Find where the given text appears and provide that cell's center as [X, Y] coordinate. 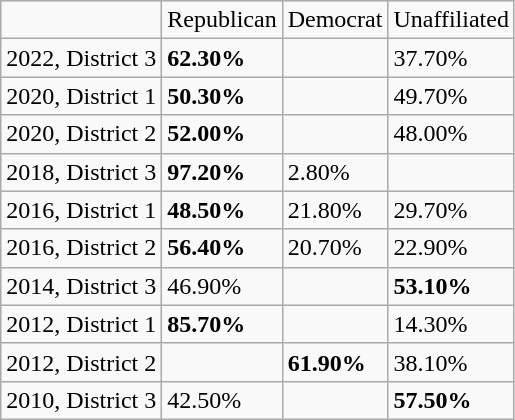
14.30% [452, 324]
2016, District 2 [82, 248]
53.10% [452, 286]
29.70% [452, 210]
Democrat [335, 20]
42.50% [222, 400]
57.50% [452, 400]
48.00% [452, 134]
2018, District 3 [82, 172]
37.70% [452, 58]
2020, District 1 [82, 96]
38.10% [452, 362]
2012, District 2 [82, 362]
97.20% [222, 172]
Unaffiliated [452, 20]
2022, District 3 [82, 58]
20.70% [335, 248]
62.30% [222, 58]
48.50% [222, 210]
2014, District 3 [82, 286]
56.40% [222, 248]
49.70% [452, 96]
21.80% [335, 210]
2020, District 2 [82, 134]
22.90% [452, 248]
2010, District 3 [82, 400]
50.30% [222, 96]
46.90% [222, 286]
2016, District 1 [82, 210]
52.00% [222, 134]
85.70% [222, 324]
2012, District 1 [82, 324]
Republican [222, 20]
2.80% [335, 172]
61.90% [335, 362]
